Determine the (x, y) coordinate at the center of the cell enclosing the given text.  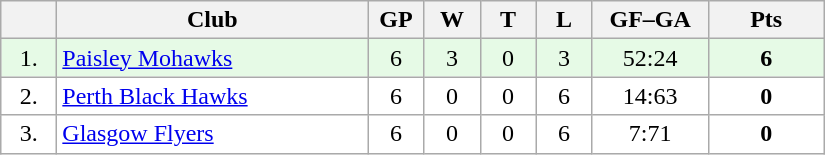
Paisley Mohawks (212, 58)
Perth Black Hawks (212, 96)
Glasgow Flyers (212, 134)
W (452, 20)
T (508, 20)
14:63 (650, 96)
1. (29, 58)
7:71 (650, 134)
2. (29, 96)
GP (396, 20)
L (564, 20)
52:24 (650, 58)
Club (212, 20)
GF–GA (650, 20)
3. (29, 134)
Pts (766, 20)
